From the cell containing the given text, extract its center point as [x, y] coordinate. 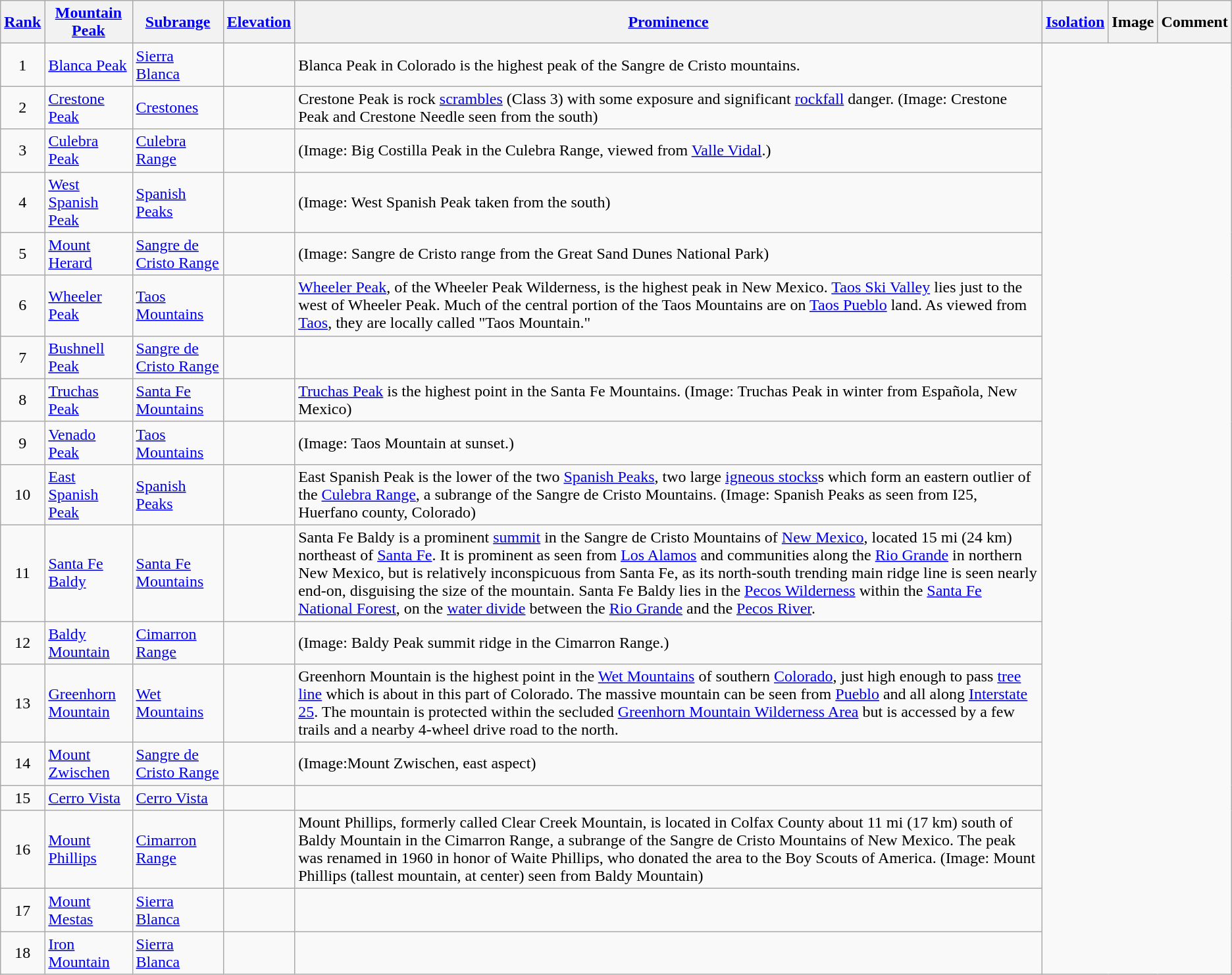
Mount Herard [88, 254]
(Image: Taos Mountain at sunset.) [669, 442]
Venado Peak [88, 442]
Mount Zwischen [88, 764]
Crestones [178, 108]
Greenhorn Mountain [88, 703]
Comment [1194, 22]
(Image: Big Costilla Peak in the Culebra Range, viewed from Valle Vidal.) [669, 150]
7 [22, 357]
Isolation [1075, 22]
Mount Phillips [88, 849]
Truchas Peak is the highest point in the Santa Fe Mountains. (Image: Truchas Peak in winter from Española, New Mexico) [669, 400]
(Image: West Spanish Peak taken from the south) [669, 202]
East Spanish Peak [88, 494]
Iron Mountain [88, 953]
18 [22, 953]
(Image:Mount Zwischen, east aspect) [669, 764]
1 [22, 65]
Rank [22, 22]
Prominence [669, 22]
16 [22, 849]
10 [22, 494]
Bushnell Peak [88, 357]
Blanca Peak [88, 65]
Image [1133, 22]
15 [22, 798]
(Image: Sangre de Cristo range from the Great Sand Dunes National Park) [669, 254]
11 [22, 573]
Blanca Peak in Colorado is the highest peak of the Sangre de Cristo mountains. [669, 65]
Santa Fe Baldy [88, 573]
Wheeler Peak [88, 305]
Mountain Peak [88, 22]
Subrange [178, 22]
Culebra Range [178, 150]
Truchas Peak [88, 400]
Mount Mestas [88, 910]
17 [22, 910]
2 [22, 108]
3 [22, 150]
(Image: Baldy Peak summit ridge in the Cimarron Range.) [669, 643]
Elevation [259, 22]
14 [22, 764]
West Spanish Peak [88, 202]
4 [22, 202]
5 [22, 254]
Wet Mountains [178, 703]
Culebra Peak [88, 150]
12 [22, 643]
13 [22, 703]
Baldy Mountain [88, 643]
8 [22, 400]
Crestone Peak [88, 108]
6 [22, 305]
9 [22, 442]
